Locate the cell with the specified text and output its (X, Y) center coordinate. 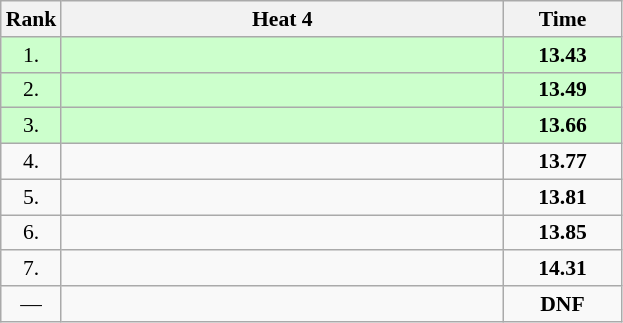
13.81 (562, 197)
13.66 (562, 126)
13.77 (562, 162)
14.31 (562, 269)
Rank (32, 19)
— (32, 304)
7. (32, 269)
Heat 4 (282, 19)
DNF (562, 304)
2. (32, 90)
1. (32, 55)
13.85 (562, 233)
4. (32, 162)
13.49 (562, 90)
Time (562, 19)
5. (32, 197)
3. (32, 126)
13.43 (562, 55)
6. (32, 233)
